From the cell containing the given text, extract its center point as (X, Y) coordinate. 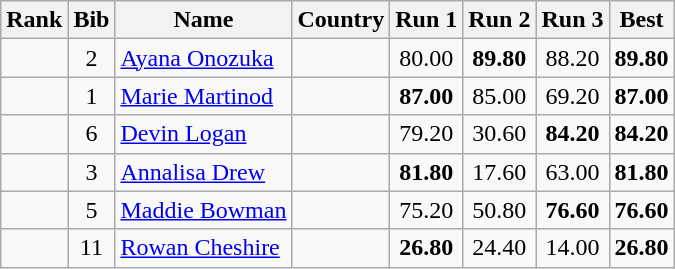
3 (92, 172)
Name (204, 20)
Rank (34, 20)
5 (92, 210)
11 (92, 248)
79.20 (426, 134)
Bib (92, 20)
63.00 (572, 172)
Run 3 (572, 20)
30.60 (500, 134)
Run 1 (426, 20)
80.00 (426, 58)
50.80 (500, 210)
6 (92, 134)
69.20 (572, 96)
17.60 (500, 172)
Run 2 (500, 20)
Maddie Bowman (204, 210)
Ayana Onozuka (204, 58)
2 (92, 58)
Devin Logan (204, 134)
Rowan Cheshire (204, 248)
Annalisa Drew (204, 172)
85.00 (500, 96)
24.40 (500, 248)
88.20 (572, 58)
Best (642, 20)
Country (341, 20)
14.00 (572, 248)
1 (92, 96)
75.20 (426, 210)
Marie Martinod (204, 96)
